Detect which cell encompasses the target text, then output its (x, y) center coordinate. 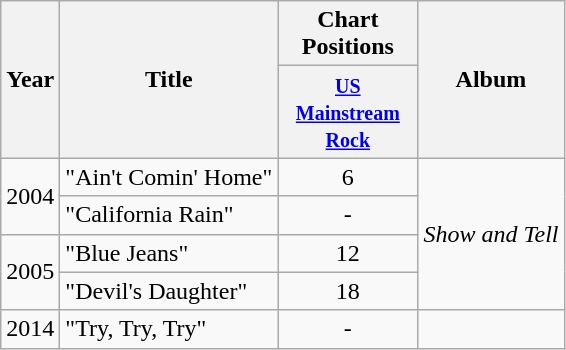
2004 (30, 196)
"Devil's Daughter" (169, 291)
"California Rain" (169, 215)
12 (348, 253)
6 (348, 177)
2014 (30, 329)
Year (30, 80)
Chart Positions (348, 34)
"Blue Jeans" (169, 253)
Album (491, 80)
18 (348, 291)
"Try, Try, Try" (169, 329)
Show and Tell (491, 234)
"Ain't Comin' Home" (169, 177)
US Mainstream Rock (348, 112)
2005 (30, 272)
Title (169, 80)
